Output the (x, y) coordinate of the center of the cell containing the given text.  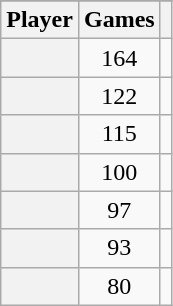
97 (119, 210)
Games (119, 20)
80 (119, 286)
164 (119, 58)
115 (119, 134)
122 (119, 96)
100 (119, 172)
93 (119, 248)
Player (40, 20)
